Detect which cell encompasses the target text, then output its (x, y) center coordinate. 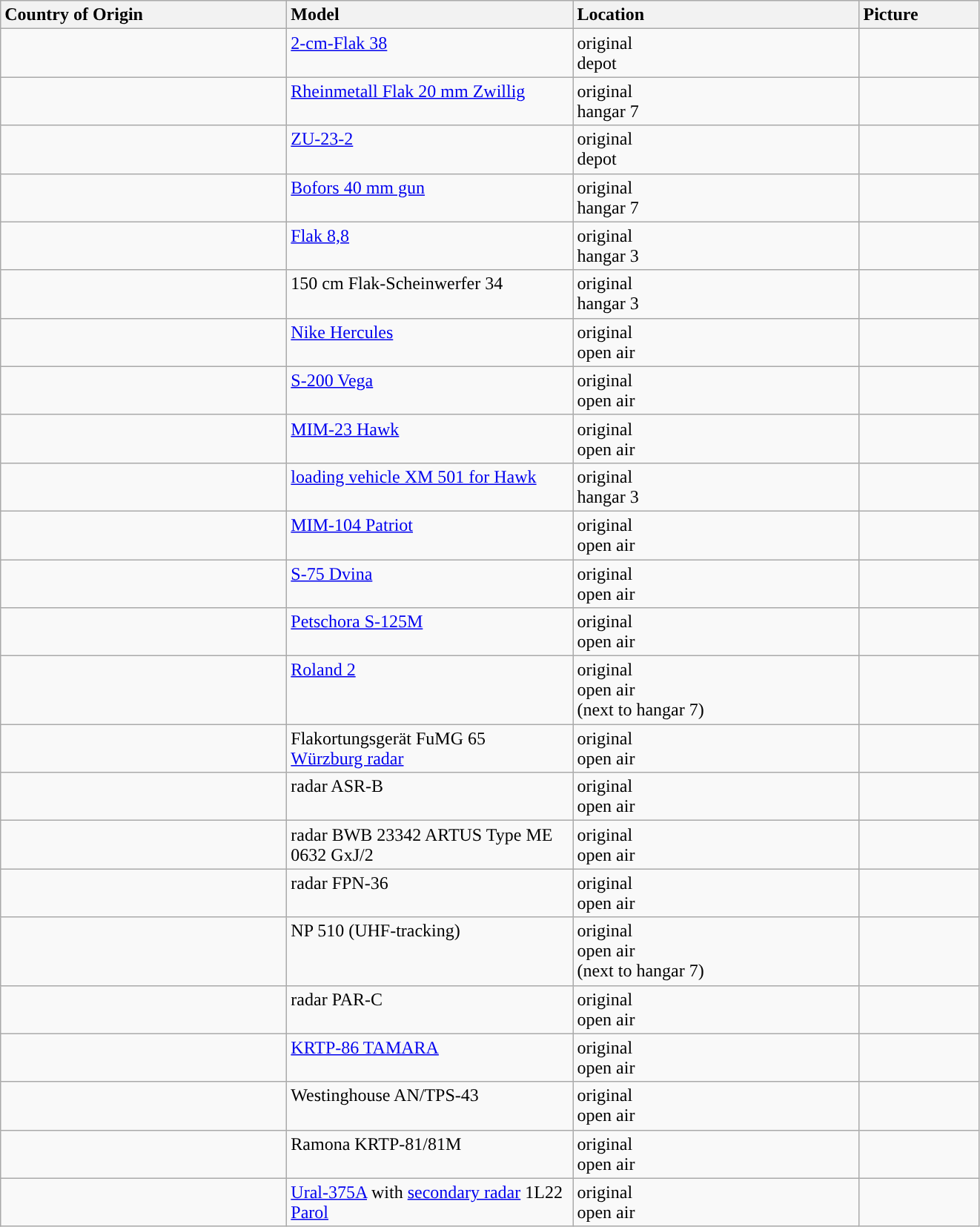
Ural-375A with secondary radar 1L22 Parol (430, 1203)
radar FPN-36 (430, 893)
loading vehicle XM 501 for Hawk (430, 486)
Model (430, 15)
MIM-104 Patriot (430, 535)
Petschora S-125M (430, 632)
radar ASR-B (430, 796)
S-75 Dvina (430, 583)
Nike Hercules (430, 343)
Bofors 40 mm gun (430, 197)
Roland 2 (430, 690)
Flak 8,8 (430, 246)
MIM-23 Hawk (430, 439)
Picture (919, 15)
Ramona KRTP-81/81M (430, 1154)
ZU-23-2 (430, 150)
Rheinmetall Flak 20 mm Zwillig (430, 101)
NP 510 (UHF-tracking) (430, 951)
2-cm-Flak 38 (430, 53)
Westinghouse AN/TPS-43 (430, 1106)
150 cm Flak-Scheinwerfer 34 (430, 294)
radar PAR-C (430, 1010)
S-200 Vega (430, 390)
Country of Origin (144, 15)
radar BWB 23342 ARTUS Type ME 0632 GxJ/2 (430, 845)
KRTP-86 TAMARA (430, 1057)
original hangar 7 (716, 101)
Location (716, 15)
Flakortungsgerät FuMG 65Würzburg radar (430, 749)
originalhangar 7 (716, 197)
